Find where the given text appears and provide that cell's center as [x, y] coordinate. 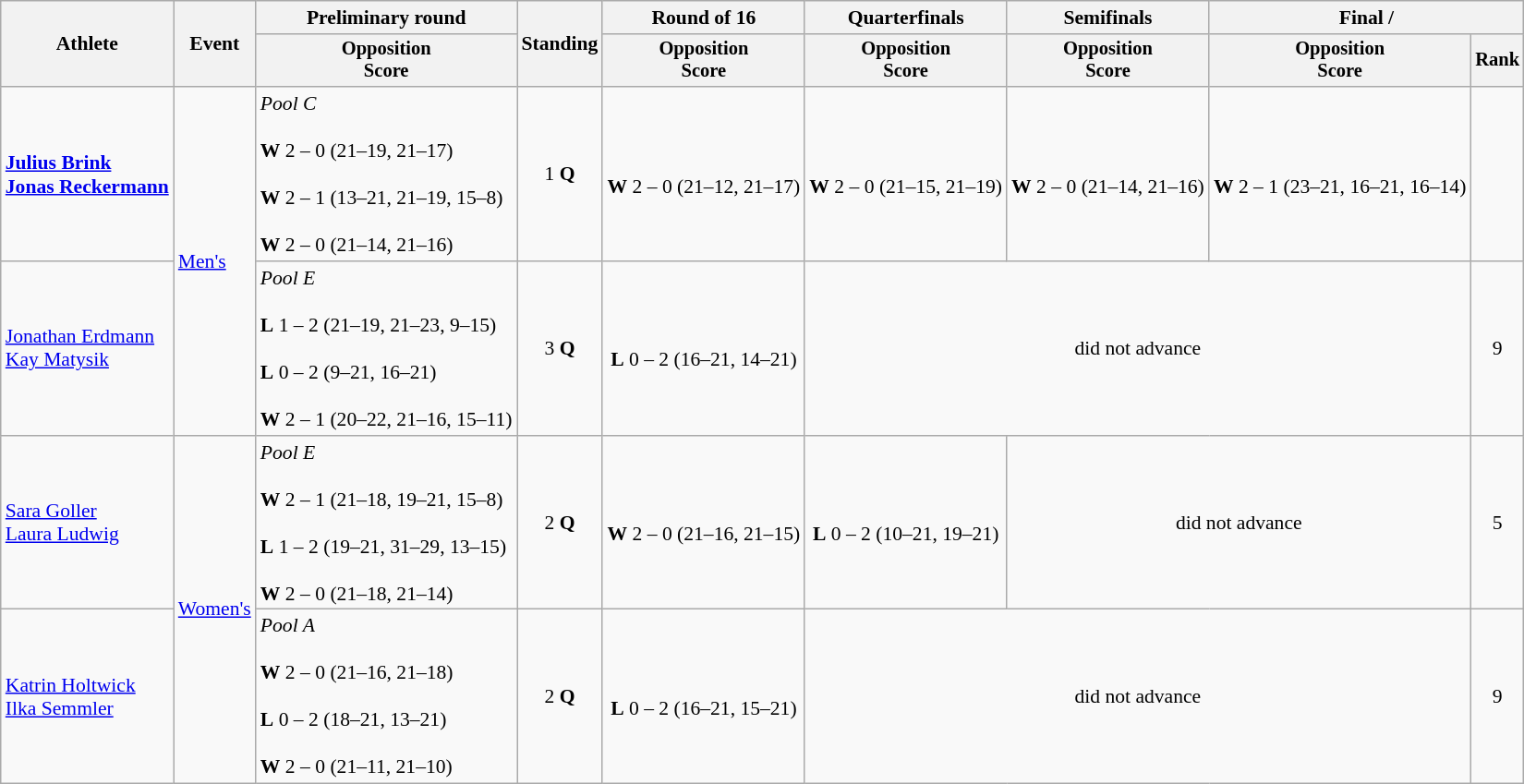
Athlete [87, 44]
Pool EW 2 – 1 (21–18, 19–21, 15–8)L 1 – 2 (19–21, 31–29, 13–15)W 2 – 0 (21–18, 21–14) [386, 523]
Event [214, 44]
Semifinals [1108, 18]
Jonathan ErdmannKay Matysik [87, 349]
Julius BrinkJonas Reckermann [87, 174]
Pool AW 2 – 0 (21–16, 21–18)L 0 – 2 (18–21, 13–21)W 2 – 0 (21–11, 21–10) [386, 696]
Final / [1367, 18]
Katrin HoltwickIlka Semmler [87, 696]
Preliminary round [386, 18]
W 2 – 0 (21–15, 21–19) [905, 174]
Round of 16 [704, 18]
W 2 – 0 (21–14, 21–16) [1108, 174]
Pool CW 2 – 0 (21–19, 21–17)W 2 – 1 (13–21, 21–19, 15–8)W 2 – 0 (21–14, 21–16) [386, 174]
Standing [560, 44]
1 Q [560, 174]
L 0 – 2 (10–21, 19–21) [905, 523]
5 [1497, 523]
L 0 – 2 (16–21, 14–21) [704, 349]
W 2 – 0 (21–12, 21–17) [704, 174]
Pool EL 1 – 2 (21–19, 21–23, 9–15)L 0 – 2 (9–21, 16–21)W 2 – 1 (20–22, 21–16, 15–11) [386, 349]
Sara GollerLaura Ludwig [87, 523]
Quarterfinals [905, 18]
Women's [214, 609]
Rank [1497, 61]
3 Q [560, 349]
L 0 – 2 (16–21, 15–21) [704, 696]
W 2 – 1 (23–21, 16–21, 16–14) [1340, 174]
Men's [214, 260]
W 2 – 0 (21–16, 21–15) [704, 523]
